Return the [X, Y] coordinate for the center point of the cell that contains the specified text.  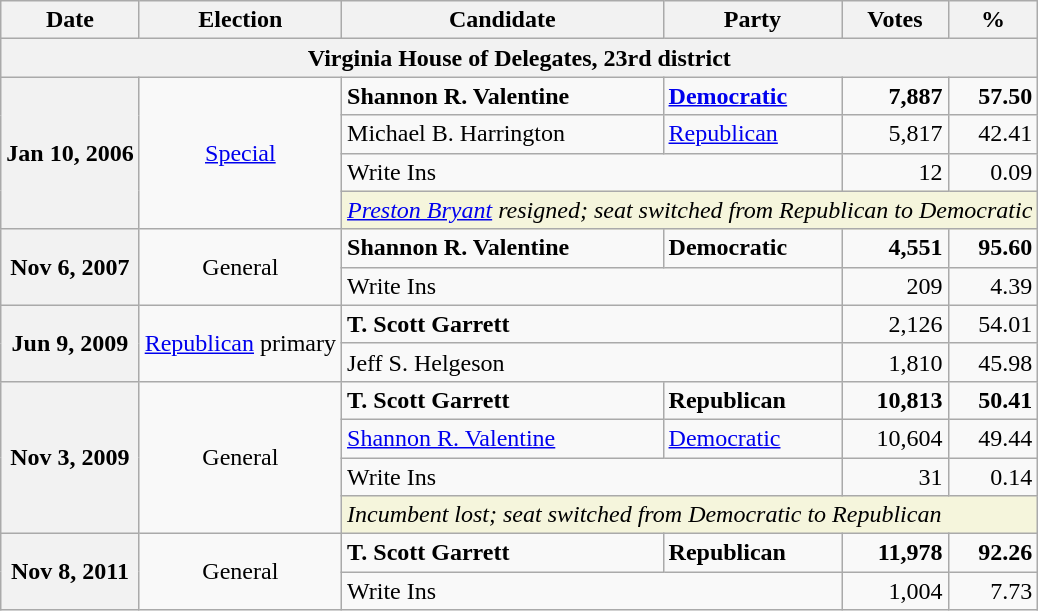
Incumbent lost; seat switched from Democratic to Republican [690, 515]
Special [240, 153]
50.41 [993, 400]
0.14 [993, 477]
Nov 3, 2009 [70, 457]
12 [895, 172]
1,004 [895, 591]
Republican primary [240, 343]
209 [895, 286]
Virginia House of Delegates, 23rd district [520, 58]
% [993, 20]
92.26 [993, 553]
Preston Bryant resigned; seat switched from Republican to Democratic [690, 210]
Jun 9, 2009 [70, 343]
7.73 [993, 591]
Candidate [502, 20]
42.41 [993, 134]
10,813 [895, 400]
49.44 [993, 438]
Election [240, 20]
Nov 8, 2011 [70, 572]
11,978 [895, 553]
1,810 [895, 362]
57.50 [993, 96]
95.60 [993, 248]
Jeff S. Helgeson [592, 362]
Date [70, 20]
Party [752, 20]
Jan 10, 2006 [70, 153]
10,604 [895, 438]
Votes [895, 20]
31 [895, 477]
0.09 [993, 172]
45.98 [993, 362]
4,551 [895, 248]
7,887 [895, 96]
Nov 6, 2007 [70, 267]
2,126 [895, 324]
Michael B. Harrington [502, 134]
5,817 [895, 134]
54.01 [993, 324]
4.39 [993, 286]
